Search for the cell housing the specified text and yield its [x, y] center coordinate. 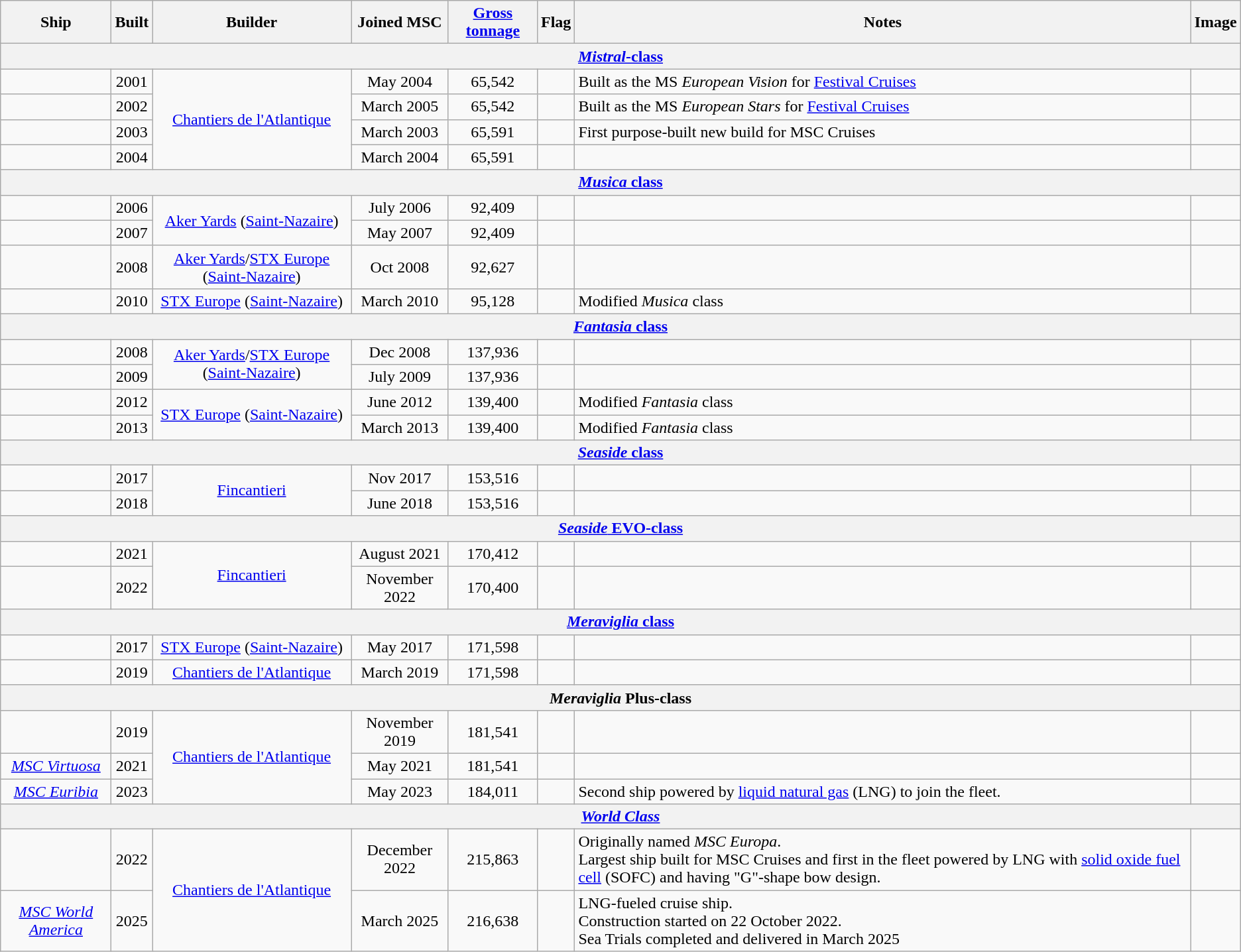
November 2019 [400, 732]
2001 [132, 82]
2023 [132, 791]
215,863 [493, 860]
Built as the MS European Vision for Festival Cruises [883, 82]
Oct 2008 [400, 267]
184,011 [493, 791]
Modified Musica class [883, 301]
216,638 [493, 921]
2003 [132, 132]
Seaside EVO-class [620, 528]
March 2004 [400, 157]
2004 [132, 157]
LNG-fueled cruise ship.Construction started on 22 October 2022.Sea Trials completed and delivered in March 2025 [883, 921]
Nov 2017 [400, 478]
Meraviglia Plus-class [620, 697]
March 2019 [400, 672]
Built as the MS European Stars for Festival Cruises [883, 107]
July 2006 [400, 208]
2010 [132, 301]
Flag [556, 23]
Notes [883, 23]
2025 [132, 921]
Meraviglia class [620, 622]
Gross tonnage [493, 23]
Built [132, 23]
May 2007 [400, 233]
2006 [132, 208]
Musica class [620, 182]
Aker Yards (Saint-Nazaire) [252, 220]
170,412 [493, 554]
MSC Euribia [56, 791]
95,128 [493, 301]
Joined MSC [400, 23]
March 2025 [400, 921]
March 2003 [400, 132]
170,400 [493, 587]
2009 [132, 377]
November 2022 [400, 587]
92,627 [493, 267]
December 2022 [400, 860]
May 2023 [400, 791]
MSC Virtuosa [56, 766]
Second ship powered by liquid natural gas (LNG) to join the fleet. [883, 791]
Image [1216, 23]
Builder [252, 23]
May 2017 [400, 647]
2002 [132, 107]
Dec 2008 [400, 352]
March 2013 [400, 428]
July 2009 [400, 377]
May 2021 [400, 766]
Seaside class [620, 453]
2012 [132, 402]
2013 [132, 428]
Ship [56, 23]
March 2010 [400, 301]
2007 [132, 233]
May 2004 [400, 82]
June 2012 [400, 402]
Fantasia class [620, 326]
June 2018 [400, 503]
MSC World America [56, 921]
March 2005 [400, 107]
Mistral-class [620, 56]
2018 [132, 503]
August 2021 [400, 554]
First purpose-built new build for MSC Cruises [883, 132]
World Class [620, 817]
